Capture the cell that displays the provided text and extract its (X, Y) central coordinate. 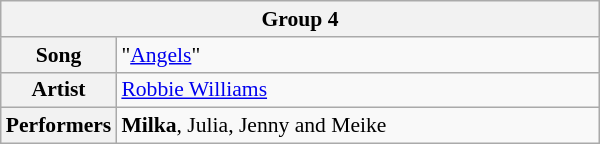
Robbie Williams (358, 90)
Performers (59, 126)
Group 4 (300, 19)
Milka, Julia, Jenny and Meike (358, 126)
Artist (59, 90)
Song (59, 55)
"Angels" (358, 55)
